Capture the cell that displays the provided text and extract its (x, y) central coordinate. 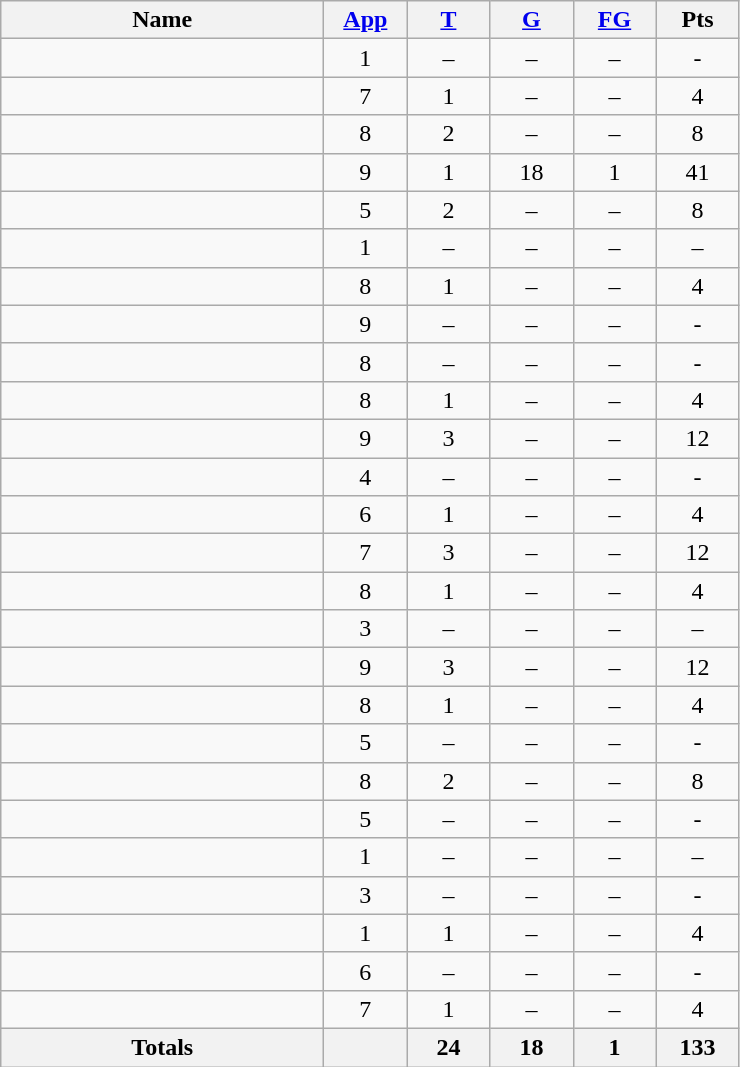
G (532, 20)
Name (162, 20)
Pts (698, 20)
24 (448, 1047)
FG (614, 20)
Totals (162, 1047)
41 (698, 172)
T (448, 20)
133 (698, 1047)
App (366, 20)
